Determine the (X, Y) coordinate at the center of the cell enclosing the given text.  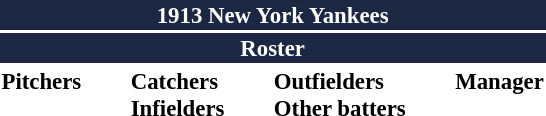
Roster (272, 48)
1913 New York Yankees (272, 15)
